Identify which cell holds the provided text, then report its (x, y) central coordinate. 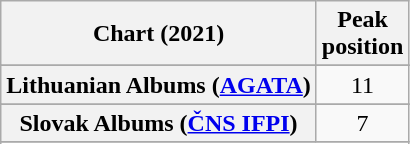
11 (362, 85)
7 (362, 123)
Chart (2021) (159, 34)
Slovak Albums (ČNS IFPI) (159, 123)
Peakposition (362, 34)
Lithuanian Albums (AGATA) (159, 85)
